Determine the [X, Y] coordinate at the center of the cell enclosing the given text.  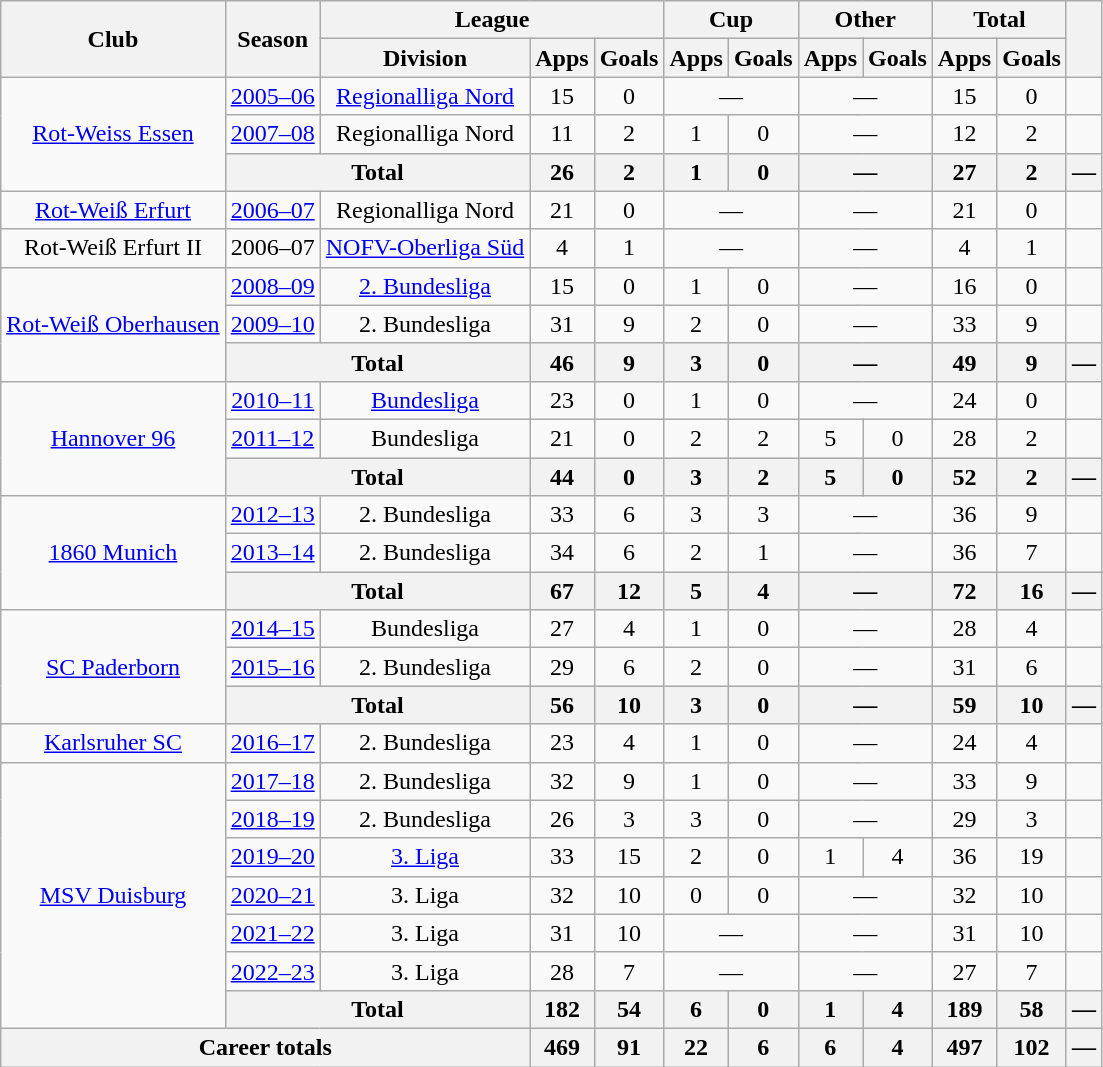
Rot-Weiß Oberhausen [113, 324]
Club [113, 39]
Cup [731, 20]
2021–22 [272, 933]
67 [562, 591]
58 [1032, 1009]
56 [562, 705]
59 [964, 705]
2014–15 [272, 629]
Hannover 96 [113, 438]
SC Paderborn [113, 667]
Karlsruher SC [113, 743]
2019–20 [272, 857]
182 [562, 1009]
MSV Duisburg [113, 895]
Season [272, 39]
2022–23 [272, 971]
2017–18 [272, 781]
497 [964, 1047]
Other [865, 20]
2010–11 [272, 400]
34 [562, 553]
22 [696, 1047]
2009–10 [272, 324]
1860 Munich [113, 553]
Rot-Weiß Erfurt II [113, 248]
2020–21 [272, 895]
54 [629, 1009]
Rot-Weiß Erfurt [113, 210]
Career totals [266, 1047]
2018–19 [272, 819]
League [492, 20]
2005–06 [272, 96]
72 [964, 591]
52 [964, 477]
2012–13 [272, 515]
19 [1032, 857]
469 [562, 1047]
2013–14 [272, 553]
2011–12 [272, 438]
49 [964, 362]
2008–09 [272, 286]
102 [1032, 1047]
2015–16 [272, 667]
NOFV-Oberliga Süd [425, 248]
91 [629, 1047]
Division [425, 58]
11 [562, 134]
46 [562, 362]
44 [562, 477]
2016–17 [272, 743]
2007–08 [272, 134]
Rot-Weiss Essen [113, 134]
189 [964, 1009]
